Determine the [X, Y] coordinate at the center of the cell enclosing the given text.  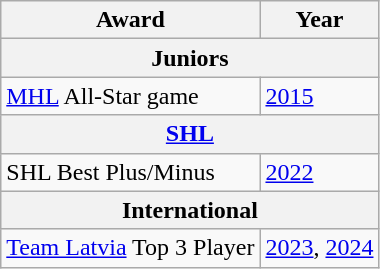
Year [320, 20]
SHL [190, 134]
2015 [320, 96]
MHL All-Star game [130, 96]
Team Latvia Top 3 Player [130, 248]
Juniors [190, 58]
SHL Best Plus/Minus [130, 172]
International [190, 210]
2023, 2024 [320, 248]
2022 [320, 172]
Award [130, 20]
